Provide the (X, Y) coordinate of the cell's center where the given text is located.  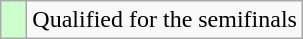
Qualified for the semifinals (165, 20)
